Provide the (x, y) coordinate of the cell's center where the given text is located.  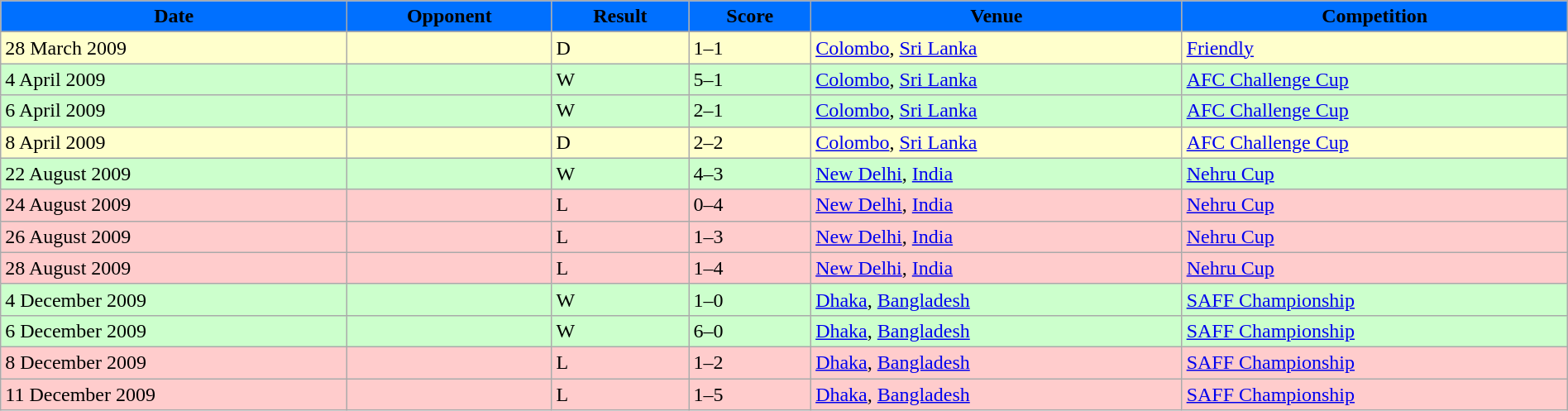
22 August 2009 (174, 174)
28 March 2009 (174, 48)
0–4 (750, 205)
Date (174, 17)
Opponent (450, 17)
5–1 (750, 79)
2–1 (750, 111)
Score (750, 17)
1–5 (750, 394)
4 December 2009 (174, 299)
Venue (997, 17)
26 August 2009 (174, 237)
1–0 (750, 299)
Competition (1374, 17)
1–2 (750, 362)
1–1 (750, 48)
4–3 (750, 174)
4 April 2009 (174, 79)
2–2 (750, 142)
1–4 (750, 268)
8 December 2009 (174, 362)
11 December 2009 (174, 394)
6–0 (750, 331)
6 April 2009 (174, 111)
1–3 (750, 237)
6 December 2009 (174, 331)
28 August 2009 (174, 268)
8 April 2009 (174, 142)
Friendly (1374, 48)
24 August 2009 (174, 205)
Result (620, 17)
